Search for the cell housing the specified text and yield its (x, y) center coordinate. 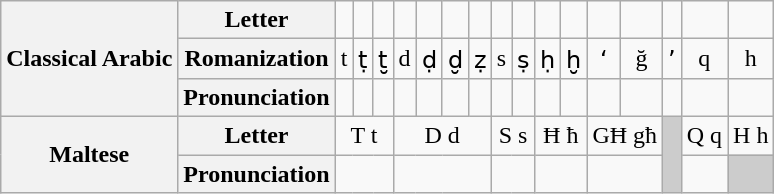
s (501, 59)
ḥ (548, 59)
Ħ ħ (561, 135)
ẓ (480, 59)
d̮ (455, 59)
q (704, 59)
ṭ (363, 59)
Maltese (90, 154)
h (751, 59)
Q q (704, 135)
GĦ għ (625, 135)
D d (442, 135)
S s (512, 135)
d (404, 59)
ğ (642, 59)
ʻ (604, 59)
ḍ (429, 59)
Classical Arabic (90, 59)
t (344, 59)
ḫ (574, 59)
Romanization (256, 59)
ṣ (524, 59)
t̮ (383, 59)
T t (364, 135)
ʼ (672, 59)
H h (751, 135)
